Capture the cell that displays the provided text and extract its (x, y) central coordinate. 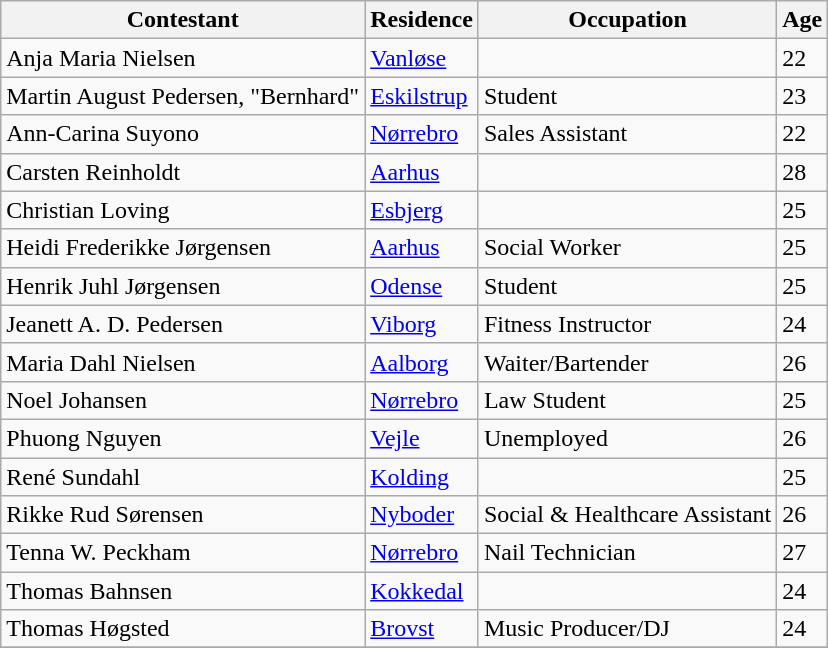
Jeanett A. D. Pedersen (183, 324)
Heidi Frederikke Jørgensen (183, 248)
Viborg (422, 324)
Martin August Pedersen, "Bernhard" (183, 96)
Law Student (627, 400)
Occupation (627, 20)
Contestant (183, 20)
Anja Maria Nielsen (183, 58)
Vanløse (422, 58)
Aalborg (422, 362)
Residence (422, 20)
Waiter/Bartender (627, 362)
Henrik Juhl Jørgensen (183, 286)
Unemployed (627, 438)
Christian Loving (183, 210)
Age (802, 20)
Brovst (422, 629)
Ann-Carina Suyono (183, 134)
Phuong Nguyen (183, 438)
Fitness Instructor (627, 324)
23 (802, 96)
Sales Assistant (627, 134)
Music Producer/DJ (627, 629)
Odense (422, 286)
Social & Healthcare Assistant (627, 515)
Rikke Rud Sørensen (183, 515)
Eskilstrup (422, 96)
Maria Dahl Nielsen (183, 362)
Kolding (422, 477)
René Sundahl (183, 477)
Carsten Reinholdt (183, 172)
Vejle (422, 438)
Thomas Bahnsen (183, 591)
Social Worker (627, 248)
27 (802, 553)
Esbjerg (422, 210)
Kokkedal (422, 591)
28 (802, 172)
Tenna W. Peckham (183, 553)
Noel Johansen (183, 400)
Nail Technician (627, 553)
Nyboder (422, 515)
Thomas Høgsted (183, 629)
